Provide the [x, y] coordinate of the cell's center where the given text is located.  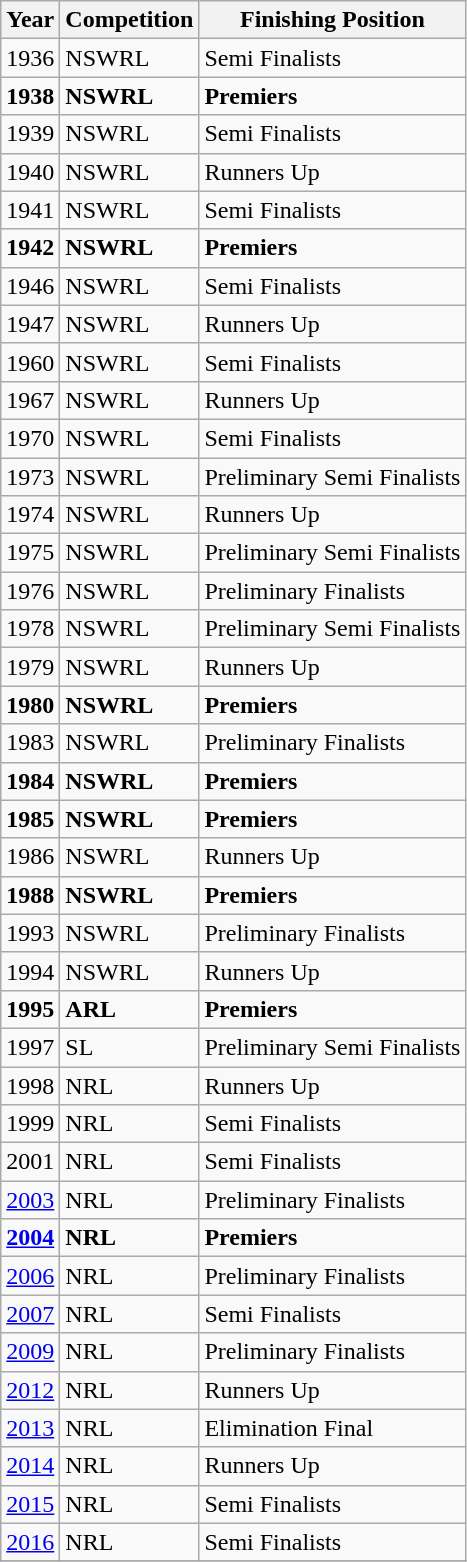
1993 [30, 933]
Year [30, 20]
1978 [30, 629]
1946 [30, 286]
1936 [30, 58]
1967 [30, 400]
SL [130, 1047]
2004 [30, 1238]
1983 [30, 743]
1970 [30, 438]
1960 [30, 362]
2006 [30, 1276]
1997 [30, 1047]
1998 [30, 1085]
2001 [30, 1162]
2014 [30, 1466]
1986 [30, 857]
1995 [30, 1009]
ARL [130, 1009]
1947 [30, 324]
1985 [30, 819]
1974 [30, 515]
1980 [30, 705]
1942 [30, 248]
1976 [30, 591]
1979 [30, 667]
2016 [30, 1542]
2012 [30, 1390]
1938 [30, 96]
2007 [30, 1314]
1940 [30, 172]
1999 [30, 1124]
Finishing Position [332, 20]
Competition [130, 20]
2009 [30, 1352]
2015 [30, 1504]
1941 [30, 210]
1988 [30, 895]
2013 [30, 1428]
2003 [30, 1200]
1973 [30, 477]
1984 [30, 781]
1975 [30, 553]
1994 [30, 971]
1939 [30, 134]
Elimination Final [332, 1428]
